Locate the cell with the specified text and output its (X, Y) center coordinate. 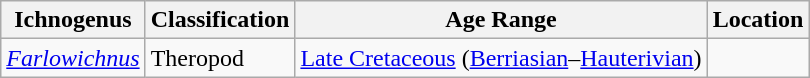
Farlowichnus (73, 58)
Age Range (501, 20)
Theropod (220, 58)
Late Cretaceous (Berriasian–Hauterivian) (501, 58)
Ichnogenus (73, 20)
Classification (220, 20)
Location (758, 20)
